Return [x, y] of the center of cell containing provided text 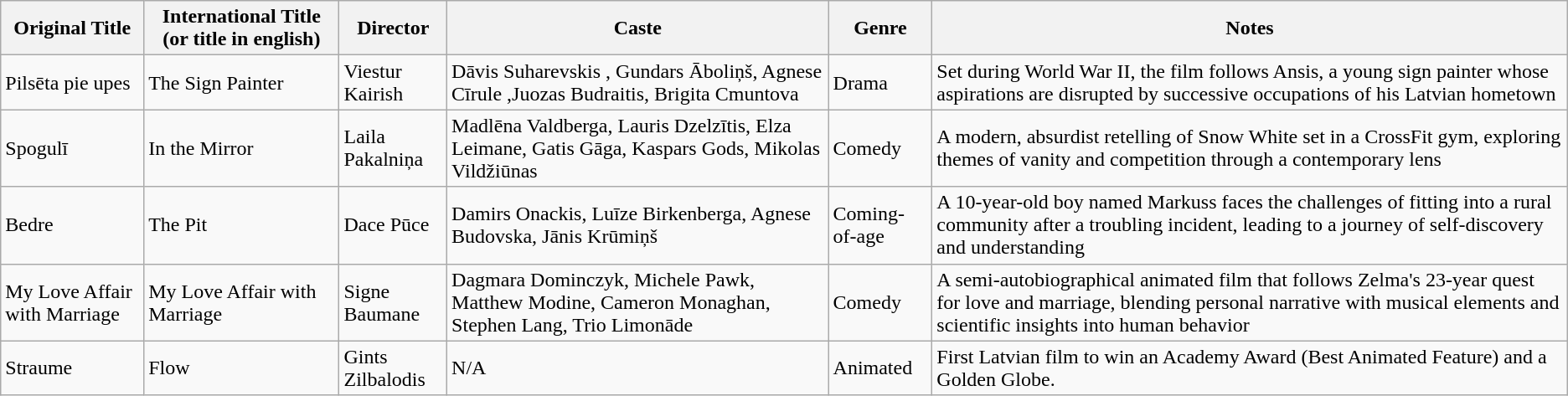
Drama [880, 82]
Dagmara Dominczyk, Michele Pawk, Matthew Modine, Cameron Monaghan, Stephen Lang, Trio Limonāde [638, 302]
Dace Pūce [394, 225]
Genre [880, 28]
Spogulī [72, 148]
Pilsēta pie upes [72, 82]
Straume [72, 368]
Coming-of-age [880, 225]
First Latvian film to win an Academy Award (Best Animated Feature) and a Golden Globe. [1250, 368]
Animated [880, 368]
Viestur Kairish [394, 82]
Laila Pakalniņa [394, 148]
A modern, absurdist retelling of Snow White set in a CrossFit gym, exploring themes of vanity and competition through a contemporary lens [1250, 148]
Signe Baumane [394, 302]
Director [394, 28]
In the Mirror [241, 148]
N/A [638, 368]
Flow [241, 368]
International Title (or title in english) [241, 28]
Caste [638, 28]
Original Title [72, 28]
Dāvis Suharevskis , Gundars Āboliņš, Agnese Cīrule ,Juozas Budraitis, Brigita Cmuntova [638, 82]
Madlēna Valdberga, Lauris Dzelzītis, Elza Leimane, Gatis Gāga, Kaspars Gods, Mikolas Vildžiūnas [638, 148]
Bedre [72, 225]
The Sign Painter [241, 82]
Gints Zilbalodis [394, 368]
Notes [1250, 28]
The Pit [241, 225]
Damirs Onackis, Luīze Birkenberga, Agnese Budovska, Jānis Krūmiņš [638, 225]
